Determine the [X, Y] coordinate at the center of the cell enclosing the given text.  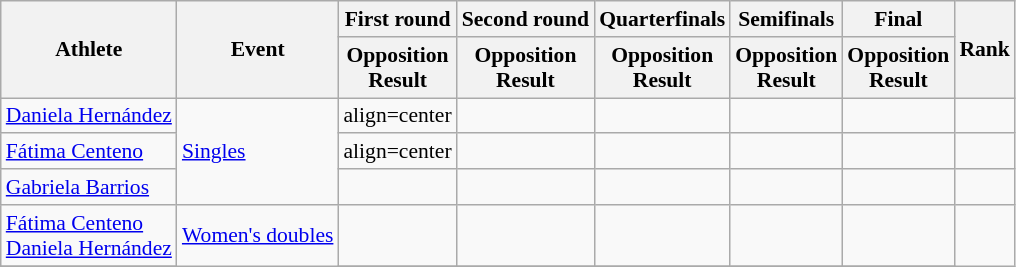
Women's doubles [258, 236]
First round [397, 19]
Second round [526, 19]
Rank [984, 50]
Fátima Centeno [89, 152]
Final [898, 19]
Daniela Hernández [89, 116]
Event [258, 50]
Athlete [89, 50]
Singles [258, 152]
Semifinals [786, 19]
Quarterfinals [662, 19]
Gabriela Barrios [89, 187]
Fátima CentenoDaniela Hernández [89, 236]
